Identify which cell holds the provided text, then report its [X, Y] central coordinate. 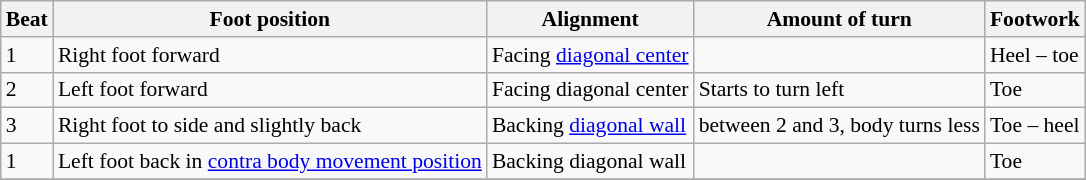
Starts to turn left [840, 90]
Right foot forward [270, 55]
2 [27, 90]
Heel – toe [1035, 55]
3 [27, 126]
Amount of turn [840, 19]
Beat [27, 19]
between 2 and 3, body turns less [840, 126]
Right foot to side and slightly back [270, 126]
Footwork [1035, 19]
Left foot back in contra body movement position [270, 162]
Alignment [590, 19]
Left foot forward [270, 90]
Toe – heel [1035, 126]
Foot position [270, 19]
